Provide the (X, Y) coordinate of the cell's center where the given text is located.  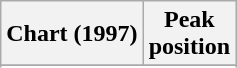
Chart (1997) (72, 34)
Peakposition (189, 34)
